Return the (x, y) coordinate for the center point of the cell that contains the specified text.  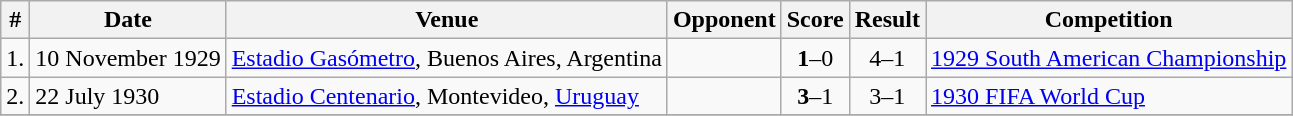
1–0 (815, 58)
Competition (1109, 20)
1930 FIFA World Cup (1109, 96)
4–1 (887, 58)
Opponent (724, 20)
1. (16, 58)
Date (128, 20)
10 November 1929 (128, 58)
Estadio Gasómetro, Buenos Aires, Argentina (446, 58)
Venue (446, 20)
# (16, 20)
Estadio Centenario, Montevideo, Uruguay (446, 96)
Score (815, 20)
1929 South American Championship (1109, 58)
22 July 1930 (128, 96)
Result (887, 20)
2. (16, 96)
